Search for the cell housing the specified text and yield its (X, Y) center coordinate. 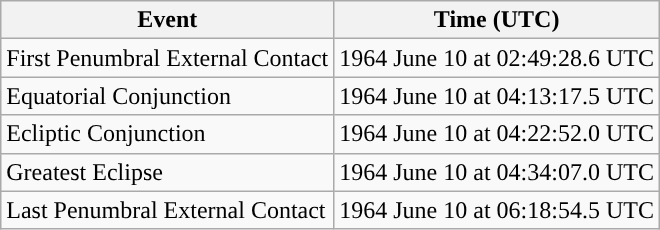
Ecliptic Conjunction (168, 134)
1964 June 10 at 04:34:07.0 UTC (497, 172)
Greatest Eclipse (168, 172)
First Penumbral External Contact (168, 58)
1964 June 10 at 02:49:28.6 UTC (497, 58)
Time (UTC) (497, 20)
Event (168, 20)
Equatorial Conjunction (168, 96)
1964 June 10 at 06:18:54.5 UTC (497, 210)
1964 June 10 at 04:13:17.5 UTC (497, 96)
1964 June 10 at 04:22:52.0 UTC (497, 134)
Last Penumbral External Contact (168, 210)
